Return [x, y] of the center of cell containing provided text 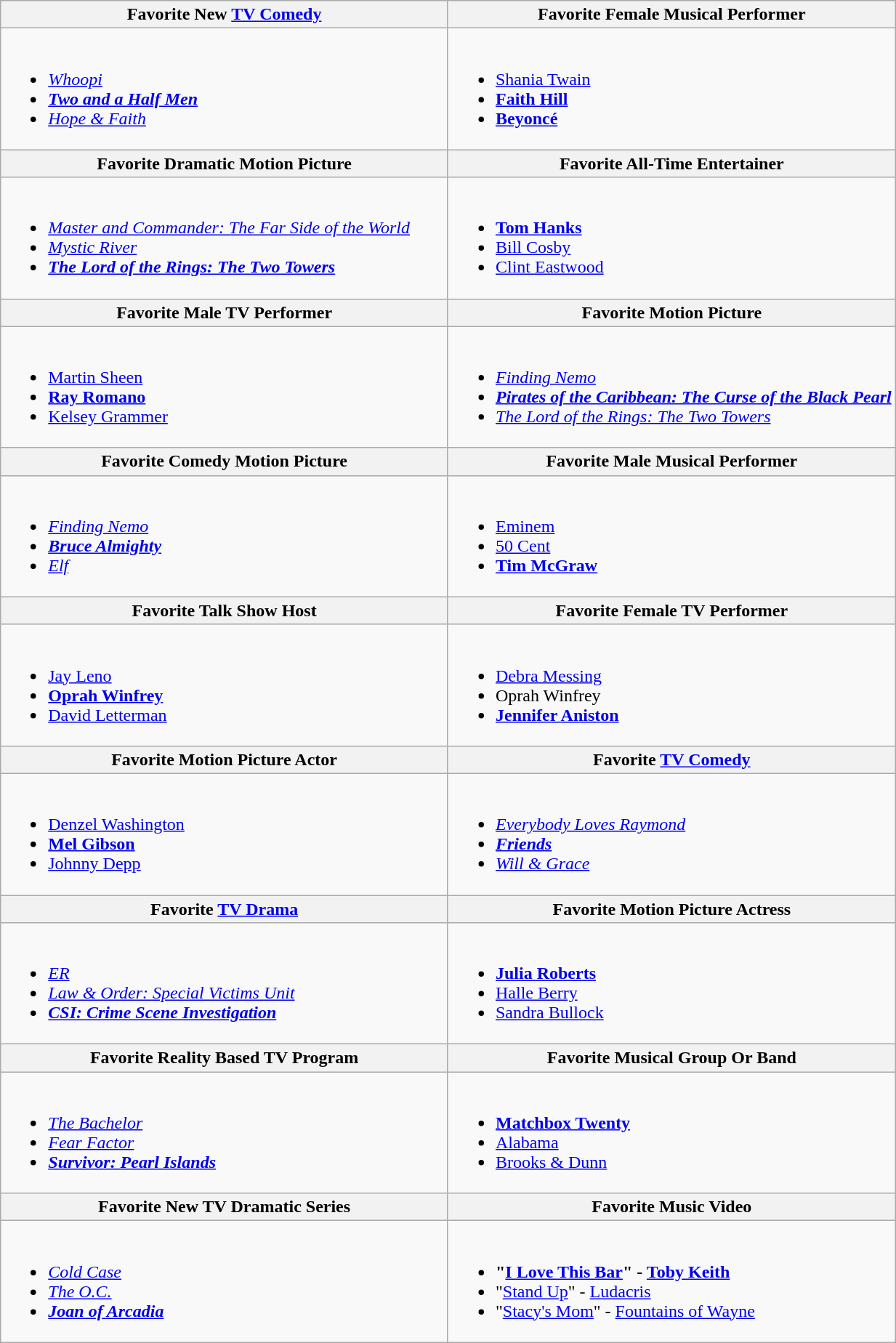
Favorite New TV Dramatic Series [225, 1207]
Favorite Motion Picture Actress [671, 909]
Denzel WashingtonMel GibsonJohnny Depp [225, 834]
Everybody Loves RaymondFriendsWill & Grace [671, 834]
Favorite Female TV Performer [671, 610]
Shania TwainFaith HillBeyoncé [671, 89]
Martin SheenRay RomanoKelsey Grammer [225, 387]
Matchbox TwentyAlabamaBrooks & Dunn [671, 1132]
Debra MessingOprah WinfreyJennifer Aniston [671, 685]
Favorite Male Musical Performer [671, 461]
Favorite All-Time Entertainer [671, 164]
Favorite Musical Group Or Band [671, 1058]
The BachelorFear FactorSurvivor: Pearl Islands [225, 1132]
Master and Commander: The Far Side of the WorldMystic RiverThe Lord of the Rings: The Two Towers [225, 238]
Favorite Motion Picture Actor [225, 759]
Favorite Reality Based TV Program [225, 1058]
Favorite Dramatic Motion Picture [225, 164]
Favorite TV Drama [225, 909]
Jay LenoOprah WinfreyDavid Letterman [225, 685]
Favorite Comedy Motion Picture [225, 461]
Finding NemoPirates of the Caribbean: The Curse of the Black PearlThe Lord of the Rings: The Two Towers [671, 387]
Julia RobertsHalle BerrySandra Bullock [671, 984]
WhoopiTwo and a Half MenHope & Faith [225, 89]
Favorite Music Video [671, 1207]
Favorite Male TV Performer [225, 312]
Favorite TV Comedy [671, 759]
ERLaw & Order: Special Victims UnitCSI: Crime Scene Investigation [225, 984]
"I Love This Bar" - Toby Keith"Stand Up" - Ludacris"Stacy's Mom" - Fountains of Wayne [671, 1282]
Favorite Motion Picture [671, 312]
Favorite Female Musical Performer [671, 15]
Tom HanksBill CosbyClint Eastwood [671, 238]
Favorite New TV Comedy [225, 15]
Finding NemoBruce AlmightyElf [225, 536]
Favorite Talk Show Host [225, 610]
Cold CaseThe O.C.Joan of Arcadia [225, 1282]
Eminem50 CentTim McGraw [671, 536]
